Pinpoint the cell where the given text exists, returning its [x, y] midpoint coordinate. 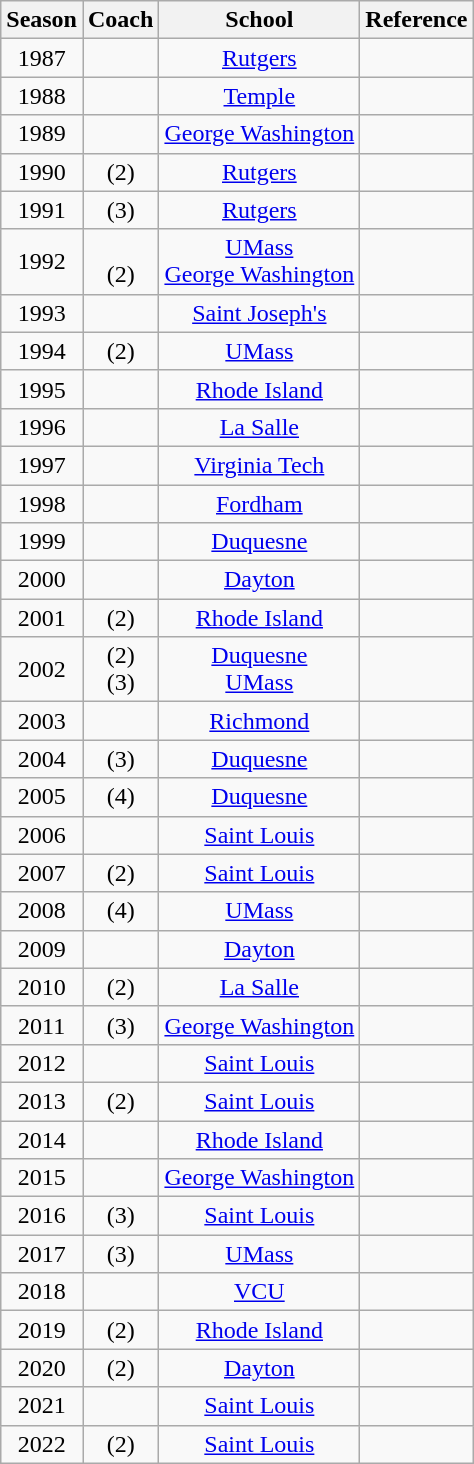
1990 [42, 172]
1991 [42, 210]
1998 [42, 503]
2014 [42, 1139]
2017 [42, 1254]
2008 [42, 911]
2013 [42, 1101]
Richmond [260, 721]
DuquesneUMass [260, 670]
Temple [260, 96]
2015 [42, 1178]
2022 [42, 1444]
1992 [42, 262]
1999 [42, 542]
Saint Joseph's [260, 313]
2004 [42, 759]
1988 [42, 96]
Virginia Tech [260, 465]
Season [42, 20]
2016 [42, 1216]
Reference [416, 20]
1989 [42, 134]
1994 [42, 351]
1993 [42, 313]
2019 [42, 1330]
2005 [42, 797]
VCU [260, 1292]
1995 [42, 389]
UMassGeorge Washington [260, 262]
2003 [42, 721]
1987 [42, 58]
2000 [42, 580]
2001 [42, 618]
2006 [42, 835]
2018 [42, 1292]
(2) (3) [120, 670]
1997 [42, 465]
2011 [42, 1025]
2010 [42, 987]
2012 [42, 1063]
School [260, 20]
2020 [42, 1368]
2009 [42, 949]
Fordham [260, 503]
2007 [42, 873]
1996 [42, 427]
2021 [42, 1406]
Coach [120, 20]
2002 [42, 670]
